Capture the cell that displays the provided text and extract its (x, y) central coordinate. 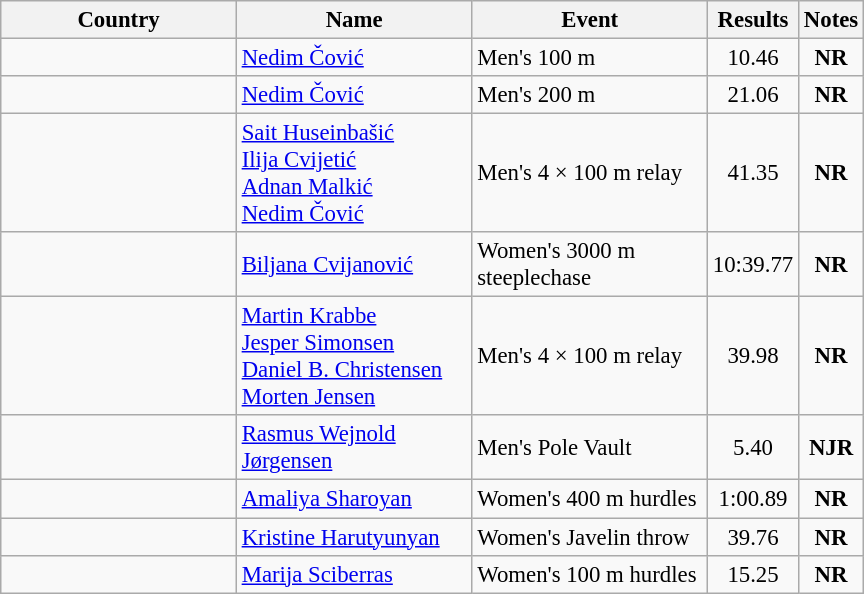
Name (354, 20)
21.06 (754, 95)
39.98 (754, 356)
Results (754, 20)
NJR (832, 448)
Country (119, 20)
10.46 (754, 58)
5.40 (754, 448)
Kristine Harutyunyan (354, 537)
Women's 100 m hurdles (590, 574)
Martin KrabbeJesper SimonsenDaniel B. ChristensenMorten Jensen (354, 356)
Women's Javelin throw (590, 537)
Men's 100 m (590, 58)
Women's 400 m hurdles (590, 499)
Event (590, 20)
Men's 200 m (590, 95)
Sait HuseinbašićIlija CvijetićAdnan Malkić Nedim Čović (354, 174)
39.76 (754, 537)
Biljana Cvijanović (354, 264)
Amaliya Sharoyan (354, 499)
Men's Pole Vault (590, 448)
Notes (832, 20)
15.25 (754, 574)
Women's 3000 m steeplechase (590, 264)
10:39.77 (754, 264)
41.35 (754, 174)
Marija Sciberras (354, 574)
Rasmus Wejnold Jørgensen (354, 448)
1:00.89 (754, 499)
